Pinpoint the cell where the given text exists, returning its (X, Y) midpoint coordinate. 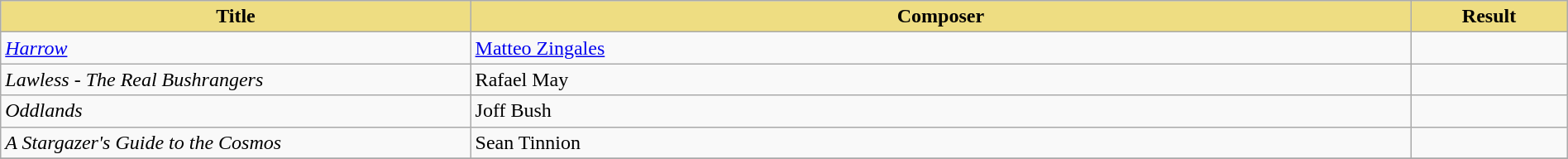
Joff Bush (941, 111)
Result (1489, 17)
A Stargazer's Guide to the Cosmos (236, 142)
Oddlands (236, 111)
Matteo Zingales (941, 48)
Rafael May (941, 79)
Harrow (236, 48)
Composer (941, 17)
Sean Tinnion (941, 142)
Title (236, 17)
Lawless - The Real Bushrangers (236, 79)
